Pinpoint the cell where the given text exists, returning its (x, y) midpoint coordinate. 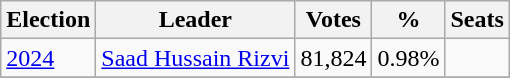
Leader (196, 20)
Votes (334, 20)
% (408, 20)
Seats (477, 20)
Election (48, 20)
81,824 (334, 58)
0.98% (408, 58)
Saad Hussain Rizvi (196, 58)
2024 (48, 58)
